Extract the [X, Y] coordinate from the center of the cell holding the provided text.  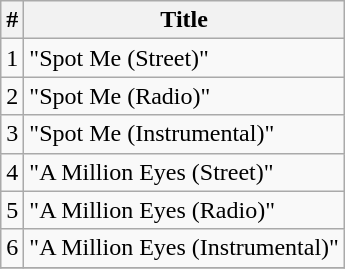
5 [12, 210]
3 [12, 134]
# [12, 20]
"Spot Me (Street)" [184, 58]
"Spot Me (Radio)" [184, 96]
"Spot Me (Instrumental)" [184, 134]
"A Million Eyes (Radio)" [184, 210]
"A Million Eyes (Instrumental)" [184, 248]
Title [184, 20]
"A Million Eyes (Street)" [184, 172]
2 [12, 96]
1 [12, 58]
6 [12, 248]
4 [12, 172]
